Search for the cell housing the specified text and yield its (X, Y) center coordinate. 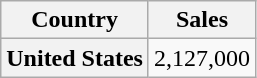
2,127,000 (202, 58)
Country (75, 20)
United States (75, 58)
Sales (202, 20)
